Capture the cell that displays the provided text and extract its [x, y] central coordinate. 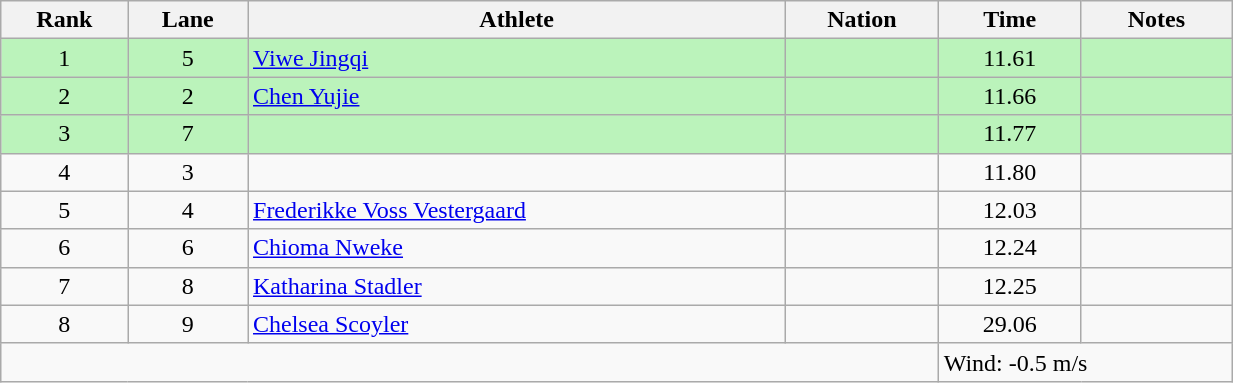
Athlete [517, 20]
Nation [862, 20]
29.06 [1010, 324]
Katharina Stadler [517, 286]
Viwe Jingqi [517, 58]
Chelsea Scoyler [517, 324]
Chioma Nweke [517, 248]
11.66 [1010, 96]
Chen Yujie [517, 96]
12.03 [1010, 210]
11.61 [1010, 58]
Time [1010, 20]
11.80 [1010, 172]
Frederikke Voss Vestergaard [517, 210]
Lane [188, 20]
Notes [1156, 20]
1 [64, 58]
12.24 [1010, 248]
Wind: -0.5 m/s [1084, 362]
Rank [64, 20]
11.77 [1010, 134]
12.25 [1010, 286]
9 [188, 324]
